Return (X, Y) of the center of cell containing provided text 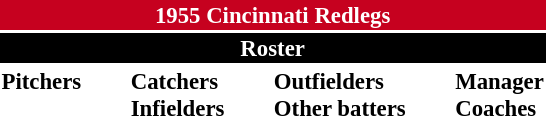
1955 Cincinnati Redlegs (272, 15)
Roster (272, 48)
